Search for the cell housing the specified text and yield its (x, y) center coordinate. 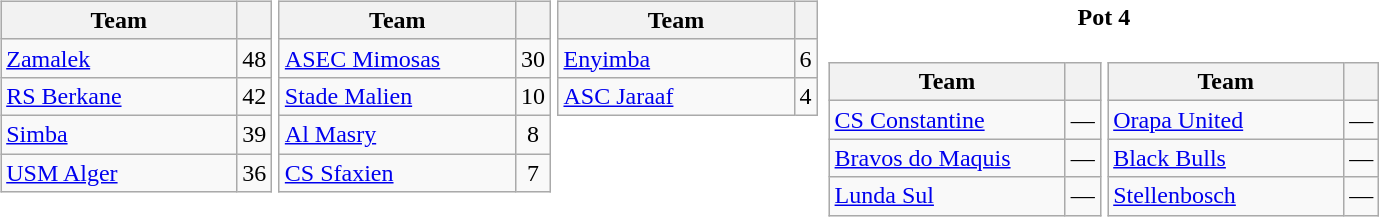
Stellenbosch (1226, 196)
7 (532, 173)
Enyimba (676, 58)
Bravos do Maquis (947, 158)
39 (254, 134)
ASC Jaraaf (676, 96)
Orapa United (1226, 120)
30 (532, 58)
Lunda Sul (947, 196)
CS Sfaxien (397, 173)
6 (806, 58)
Al Masry (397, 134)
RS Berkane (119, 96)
36 (254, 173)
Stade Malien (397, 96)
Zamalek (119, 58)
4 (806, 96)
Black Bulls (1226, 158)
10 (532, 96)
8 (532, 134)
Simba (119, 134)
48 (254, 58)
ASEC Mimosas (397, 58)
CS Constantine (947, 120)
USM Alger (119, 173)
42 (254, 96)
